Return the (X, Y) coordinate for the center point of the cell that contains the specified text.  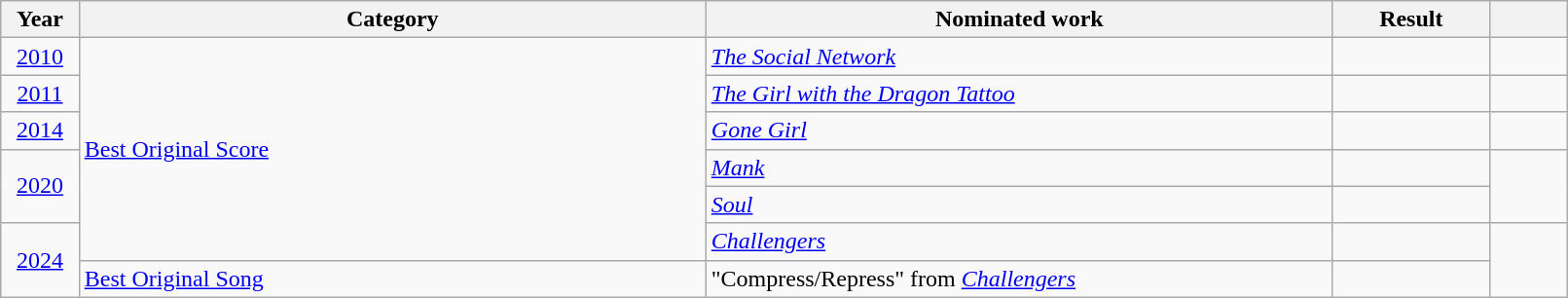
Mank (1019, 168)
2011 (40, 93)
Challengers (1019, 242)
2010 (40, 56)
2014 (40, 130)
The Girl with the Dragon Tattoo (1019, 93)
Category (392, 19)
Gone Girl (1019, 130)
Year (40, 19)
2024 (40, 260)
Best Original Song (392, 279)
Soul (1019, 205)
"Compress/Repress" from Challengers (1019, 279)
Result (1411, 19)
2020 (40, 186)
Nominated work (1019, 19)
The Social Network (1019, 56)
Best Original Score (392, 149)
